Scan for the cell matching the given text and deliver its [x, y] coordinate at center. 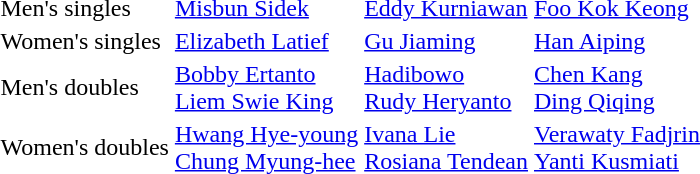
Gu Jiaming [446, 41]
Hadibowo Rudy Heryanto [446, 88]
Bobby Ertanto Liem Swie King [266, 88]
Elizabeth Latief [266, 41]
